Find where the given text appears and provide that cell's center as (X, Y) coordinate. 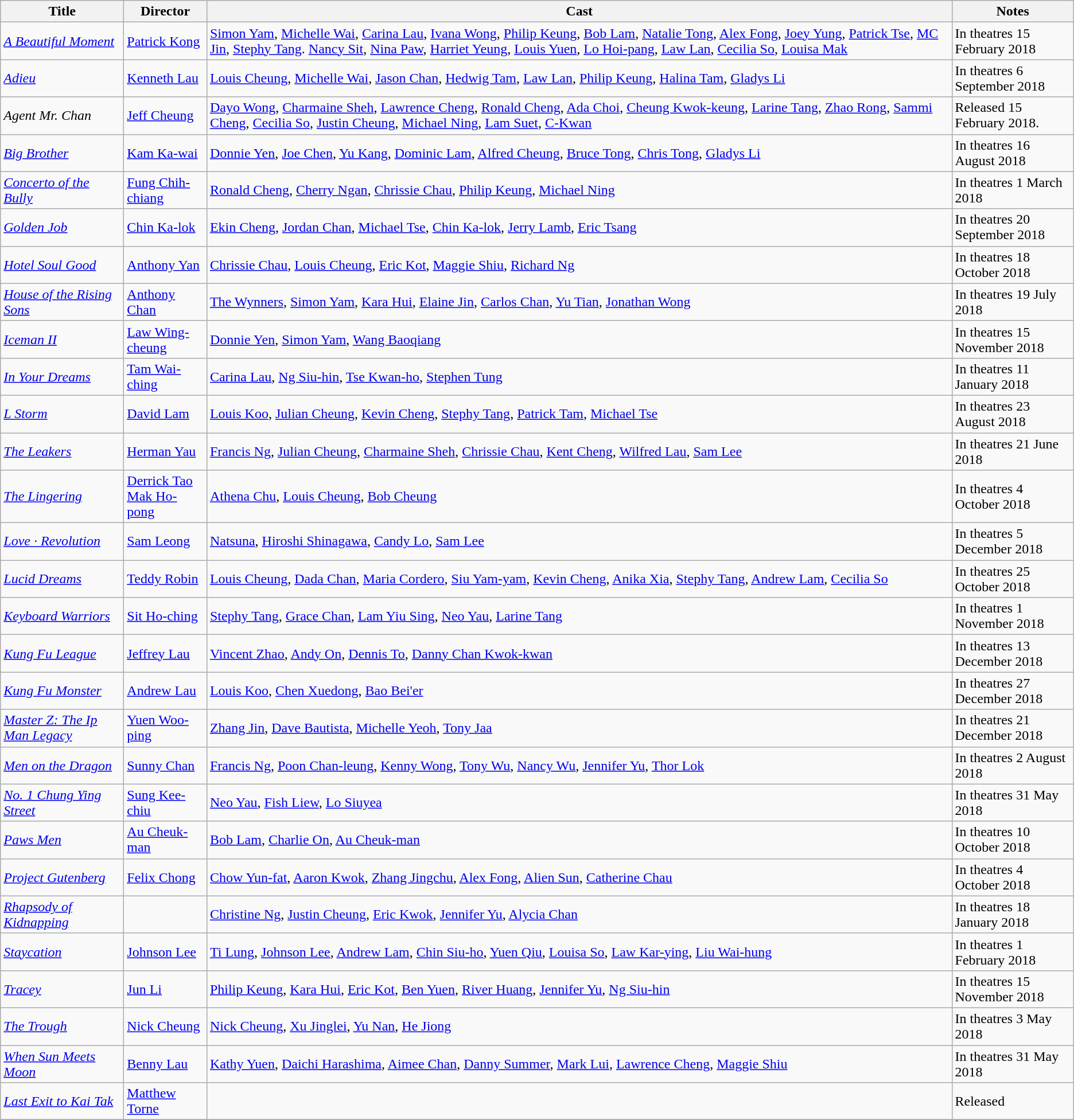
Nick Cheung (165, 1027)
Athena Chu, Louis Cheung, Bob Cheung (579, 497)
Nick Cheung, Xu Jinglei, Yu Nan, He Jiong (579, 1027)
In theatres 21 December 2018 (1013, 728)
Concerto of the Bully (62, 190)
Project Gutenberg (62, 877)
Iceman II (62, 339)
The Lingering (62, 497)
No. 1 Chung Ying Street (62, 803)
Love · Revolution (62, 541)
Johnson Lee (165, 952)
Cast (579, 11)
In theatres 15 February 2018 (1013, 41)
The Trough (62, 1027)
David Lam (165, 414)
Sit Ho-ching (165, 616)
Donnie Yen, Joe Chen, Yu Kang, Dominic Lam, Alfred Cheung, Bruce Tong, Chris Tong, Gladys Li (579, 153)
In theatres 10 October 2018 (1013, 840)
In theatres 27 December 2018 (1013, 690)
Herman Yau (165, 451)
In Your Dreams (62, 376)
In theatres 16 August 2018 (1013, 153)
In theatres 11 January 2018 (1013, 376)
Chrissie Chau, Louis Cheung, Eric Kot, Maggie Shiu, Richard Ng (579, 265)
Sung Kee-chiu (165, 803)
Yuen Woo-ping (165, 728)
Kam Ka-wai (165, 153)
Ekin Cheng, Jordan Chan, Michael Tse, Chin Ka-lok, Jerry Lamb, Eric Tsang (579, 227)
Chin Ka-lok (165, 227)
Zhang Jin, Dave Bautista, Michelle Yeoh, Tony Jaa (579, 728)
Rhapsody of Kidnapping (62, 914)
Anthony Yan (165, 265)
Title (62, 11)
Patrick Kong (165, 41)
Jeffrey Lau (165, 654)
Kathy Yuen, Daichi Harashima, Aimee Chan, Danny Summer, Mark Lui, Lawrence Cheng, Maggie Shiu (579, 1063)
Golden Job (62, 227)
Ronald Cheng, Cherry Ngan, Chrissie Chau, Philip Keung, Michael Ning (579, 190)
Director (165, 11)
Philip Keung, Kara Hui, Eric Kot, Ben Yuen, River Huang, Jennifer Yu, Ng Siu-hin (579, 989)
Felix Chong (165, 877)
Louis Cheung, Dada Chan, Maria Cordero, Siu Yam-yam, Kevin Cheng, Anika Xia, Stephy Tang, Andrew Lam, Cecilia So (579, 579)
Jun Li (165, 989)
Natsuna, Hiroshi Shinagawa, Candy Lo, Sam Lee (579, 541)
Louis Cheung, Michelle Wai, Jason Chan, Hedwig Tam, Law Lan, Philip Keung, Halina Tam, Gladys Li (579, 78)
In theatres 19 July 2018 (1013, 302)
Derrick Tao Mak Ho-pong (165, 497)
Kung Fu Monster (62, 690)
In theatres 21 June 2018 (1013, 451)
Carina Lau, Ng Siu-hin, Tse Kwan-ho, Stephen Tung (579, 376)
Matthew Torne (165, 1101)
Vincent Zhao, Andy On, Dennis To, Danny Chan Kwok-kwan (579, 654)
Ti Lung, Johnson Lee, Andrew Lam, Chin Siu-ho, Yuen Qiu, Louisa So, Law Kar-ying, Liu Wai-hung (579, 952)
In theatres 1 March 2018 (1013, 190)
Released (1013, 1101)
In theatres 13 December 2018 (1013, 654)
Bob Lam, Charlie On, Au Cheuk-man (579, 840)
Kung Fu League (62, 654)
Neo Yau, Fish Liew, Lo Siuyea (579, 803)
Keyboard Warriors (62, 616)
Tam Wai-ching (165, 376)
Men on the Dragon (62, 765)
Last Exit to Kai Tak (62, 1101)
Agent Mr. Chan (62, 116)
Stephy Tang, Grace Chan, Lam Yiu Sing, Neo Yau, Larine Tang (579, 616)
Sunny Chan (165, 765)
In theatres 2 August 2018 (1013, 765)
Andrew Lau (165, 690)
Francis Ng, Poon Chan-leung, Kenny Wong, Tony Wu, Nancy Wu, Jennifer Yu, Thor Lok (579, 765)
A Beautiful Moment (62, 41)
In theatres 25 October 2018 (1013, 579)
Adieu (62, 78)
In theatres 18 January 2018 (1013, 914)
Francis Ng, Julian Cheung, Charmaine Sheh, Chrissie Chau, Kent Cheng, Wilfred Lau, Sam Lee (579, 451)
Big Brother (62, 153)
Fung Chih-chiang (165, 190)
In theatres 6 September 2018 (1013, 78)
Staycation (62, 952)
Donnie Yen, Simon Yam, Wang Baoqiang (579, 339)
House of the Rising Sons (62, 302)
L Storm (62, 414)
Anthony Chan (165, 302)
Au Cheuk-man (165, 840)
Kenneth Lau (165, 78)
Christine Ng, Justin Cheung, Eric Kwok, Jennifer Yu, Alycia Chan (579, 914)
When Sun Meets Moon (62, 1063)
In theatres 1 February 2018 (1013, 952)
Paws Men (62, 840)
In theatres 18 October 2018 (1013, 265)
In theatres 3 May 2018 (1013, 1027)
In theatres 23 August 2018 (1013, 414)
Chow Yun-fat, Aaron Kwok, Zhang Jingchu, Alex Fong, Alien Sun, Catherine Chau (579, 877)
Notes (1013, 11)
Released 15 February 2018. (1013, 116)
Louis Koo, Julian Cheung, Kevin Cheng, Stephy Tang, Patrick Tam, Michael Tse (579, 414)
Louis Koo, Chen Xuedong, Bao Bei'er (579, 690)
Sam Leong (165, 541)
In theatres 5 December 2018 (1013, 541)
In theatres 20 September 2018 (1013, 227)
Lucid Dreams (62, 579)
Jeff Cheung (165, 116)
The Wynners, Simon Yam, Kara Hui, Elaine Jin, Carlos Chan, Yu Tian, Jonathan Wong (579, 302)
Tracey (62, 989)
Teddy Robin (165, 579)
In theatres 1 November 2018 (1013, 616)
Master Z: The Ip Man Legacy (62, 728)
Hotel Soul Good (62, 265)
Benny Lau (165, 1063)
The Leakers (62, 451)
Law Wing-cheung (165, 339)
